Detect which cell encompasses the target text, then output its [x, y] center coordinate. 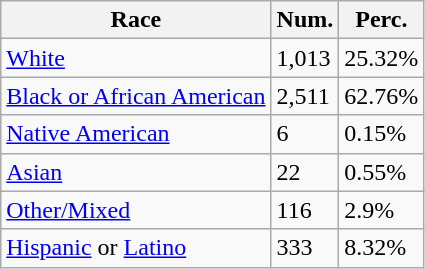
Num. [305, 20]
Race [136, 20]
62.76% [382, 96]
2,511 [305, 96]
Hispanic or Latino [136, 248]
Perc. [382, 20]
Other/Mixed [136, 210]
8.32% [382, 248]
22 [305, 172]
6 [305, 134]
2.9% [382, 210]
1,013 [305, 58]
Black or African American [136, 96]
White [136, 58]
Asian [136, 172]
25.32% [382, 58]
333 [305, 248]
116 [305, 210]
Native American [136, 134]
0.15% [382, 134]
0.55% [382, 172]
